Find where the given text appears and provide that cell's center as [x, y] coordinate. 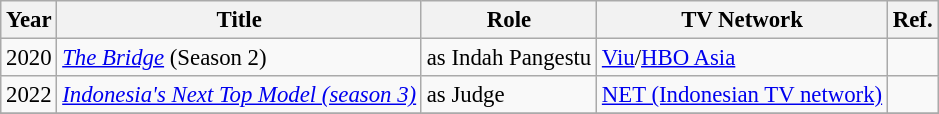
NET (Indonesian TV network) [742, 95]
Viu/HBO Asia [742, 58]
Indonesia's Next Top Model (season 3) [240, 95]
Year [29, 20]
Ref. [912, 20]
as Indah Pangestu [508, 58]
Role [508, 20]
Title [240, 20]
The Bridge (Season 2) [240, 58]
TV Network [742, 20]
as Judge [508, 95]
2022 [29, 95]
2020 [29, 58]
